Capture the cell that displays the provided text and extract its [X, Y] central coordinate. 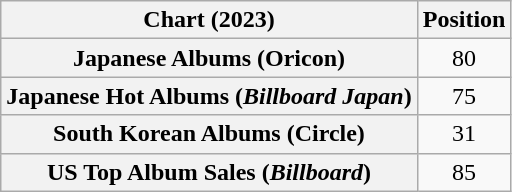
Japanese Hot Albums (Billboard Japan) [209, 96]
US Top Album Sales (Billboard) [209, 172]
75 [464, 96]
South Korean Albums (Circle) [209, 134]
80 [464, 58]
31 [464, 134]
85 [464, 172]
Japanese Albums (Oricon) [209, 58]
Position [464, 20]
Chart (2023) [209, 20]
